Output the [X, Y] coordinate of the center of the cell containing the given text.  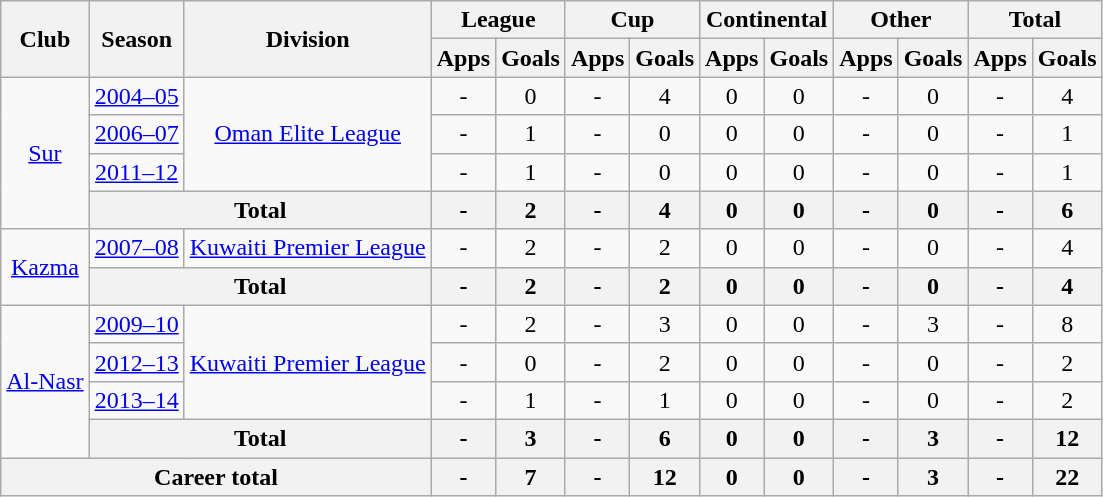
Oman Elite League [308, 134]
Cup [632, 20]
Continental [767, 20]
2011–12 [136, 172]
League [498, 20]
Al-Nasr [45, 381]
22 [1067, 477]
2006–07 [136, 134]
Kazma [45, 267]
2009–10 [136, 324]
Division [308, 39]
Career total [216, 477]
Other [901, 20]
8 [1067, 324]
2012–13 [136, 362]
2004–05 [136, 96]
2007–08 [136, 248]
Season [136, 39]
Club [45, 39]
2013–14 [136, 400]
Sur [45, 153]
7 [531, 477]
